Search for the cell housing the specified text and yield its [x, y] center coordinate. 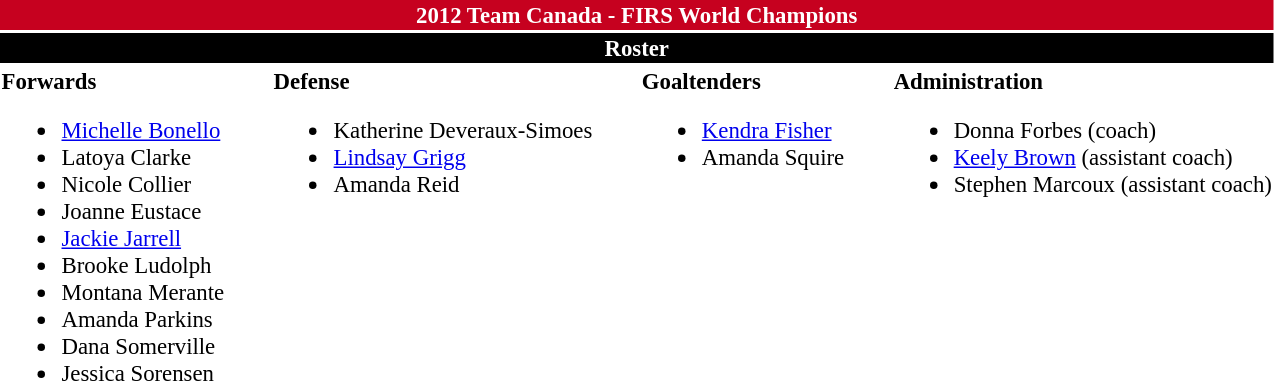
Roster [636, 48]
2012 Team Canada - FIRS World Champions [636, 15]
